Detect which cell encompasses the target text, then output its (X, Y) center coordinate. 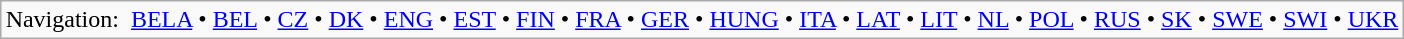
Navigation: BELA • BEL • CZ • DK • ENG • EST • FIN • FRA • GER • HUNG • ITA • LAT • LIT • NL • POL • RUS • SK • SWE • SWI • UKR (702, 20)
